Provide the [X, Y] coordinate of the cell's center where the given text is located.  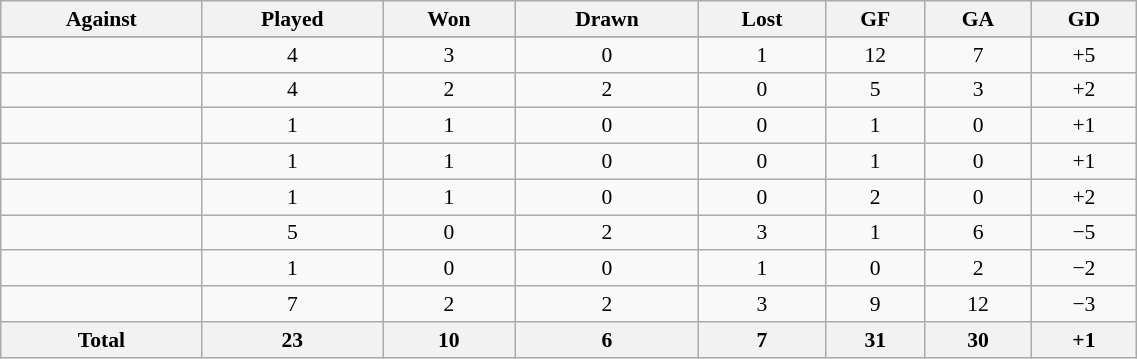
−5 [1084, 233]
GD [1084, 19]
Won [450, 19]
Played [292, 19]
Against [102, 19]
GA [978, 19]
Total [102, 340]
−2 [1084, 269]
10 [450, 340]
23 [292, 340]
9 [875, 304]
−3 [1084, 304]
31 [875, 340]
Drawn [606, 19]
30 [978, 340]
Lost [762, 19]
+5 [1084, 55]
GF [875, 19]
